Return [X, Y] of the center of cell containing provided text 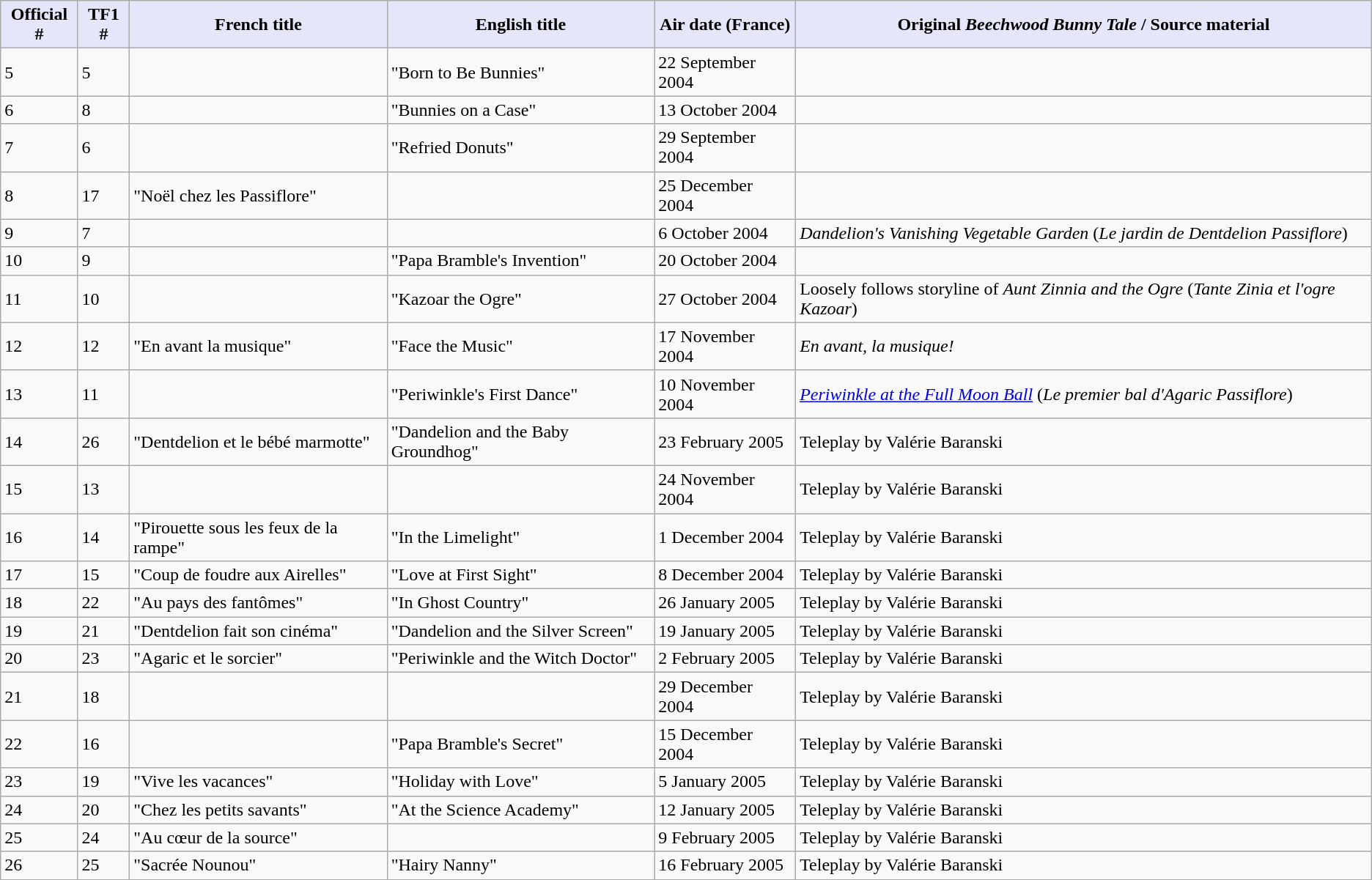
12 January 2005 [726, 810]
13 October 2004 [726, 110]
"Dentdelion et le bébé marmotte" [258, 441]
"Love at First Sight" [520, 575]
"Hairy Nanny" [520, 865]
"Noël chez les Passiflore" [258, 195]
"Coup de foudre aux Airelles" [258, 575]
Loosely follows storyline of Aunt Zinnia and the Ogre (Tante Zinia et l'ogre Kazoar) [1084, 299]
English title [520, 25]
Original Beechwood Bunny Tale / Source material [1084, 25]
25 December 2004 [726, 195]
"Dandelion and the Silver Screen" [520, 631]
6 October 2004 [726, 233]
"Papa Bramble's Invention" [520, 261]
En avant, la musique! [1084, 346]
8 December 2004 [726, 575]
22 September 2004 [726, 72]
"Au pays des fantômes" [258, 603]
20 October 2004 [726, 261]
"En avant la musique" [258, 346]
17 November 2004 [726, 346]
"Pirouette sous les feux de la rampe" [258, 536]
2 February 2005 [726, 659]
Air date (France) [726, 25]
"Holiday with Love" [520, 782]
"Dentdelion fait son cinéma" [258, 631]
"At the Science Academy" [520, 810]
"In the Limelight" [520, 536]
"Periwinkle's First Dance" [520, 394]
"Papa Bramble's Secret" [520, 744]
Periwinkle at the Full Moon Ball (Le premier bal d'Agaric Passiflore) [1084, 394]
TF1 # [104, 25]
9 February 2005 [726, 838]
"Born to Be Bunnies" [520, 72]
1 December 2004 [726, 536]
"Sacrée Nounou" [258, 865]
10 November 2004 [726, 394]
"Bunnies on a Case" [520, 110]
Dandelion's Vanishing Vegetable Garden (Le jardin de Dentdelion Passiflore) [1084, 233]
"In Ghost Country" [520, 603]
15 December 2004 [726, 744]
French title [258, 25]
16 February 2005 [726, 865]
29 September 2004 [726, 148]
"Vive les vacances" [258, 782]
"Au cœur de la source" [258, 838]
"Kazoar the Ogre" [520, 299]
"Face the Music" [520, 346]
"Periwinkle and the Witch Doctor" [520, 659]
"Chez les petits savants" [258, 810]
"Refried Donuts" [520, 148]
27 October 2004 [726, 299]
23 February 2005 [726, 441]
5 January 2005 [726, 782]
24 November 2004 [726, 489]
29 December 2004 [726, 696]
26 January 2005 [726, 603]
"Dandelion and the Baby Groundhog" [520, 441]
Official # [40, 25]
"Agaric et le sorcier" [258, 659]
19 January 2005 [726, 631]
